Extract the (X, Y) coordinate from the center of the cell holding the provided text.  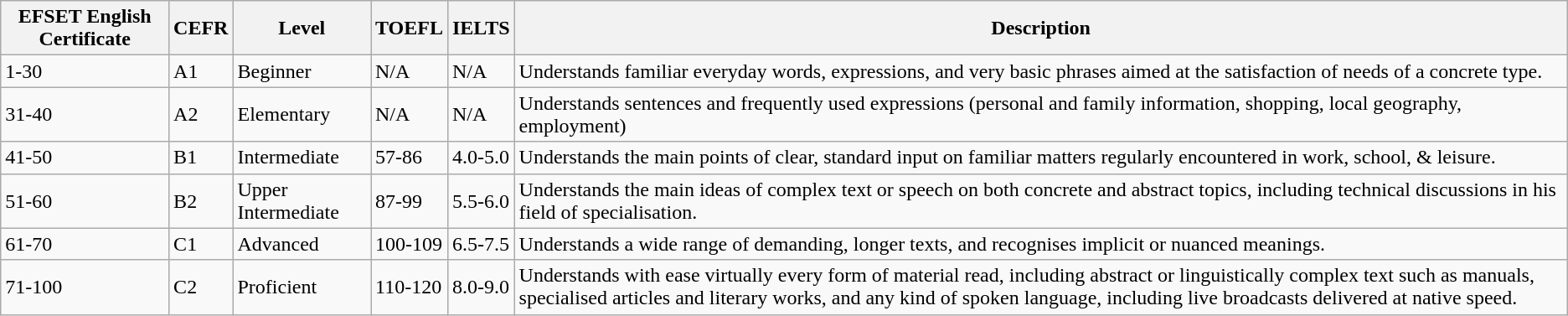
TOEFL (409, 28)
IELTS (481, 28)
C2 (201, 287)
EFSET English Certificate (85, 28)
Advanced (302, 244)
57-86 (409, 158)
A2 (201, 114)
Proficient (302, 287)
4.0-5.0 (481, 158)
51-60 (85, 201)
Upper Intermediate (302, 201)
B2 (201, 201)
41-50 (85, 158)
5.5-6.0 (481, 201)
Beginner (302, 71)
Intermediate (302, 158)
Understands familiar everyday words, expressions, and very basic phrases aimed at the satisfaction of needs of a concrete type. (1040, 71)
Understands the main points of clear, standard input on familiar matters regularly encountered in work, school, & leisure. (1040, 158)
6.5-7.5 (481, 244)
Description (1040, 28)
CEFR (201, 28)
A1 (201, 71)
Understands sentences and frequently used expressions (personal and family information, shopping, local geography, employment) (1040, 114)
71-100 (85, 287)
8.0-9.0 (481, 287)
110-120 (409, 287)
Elementary (302, 114)
31-40 (85, 114)
B1 (201, 158)
61-70 (85, 244)
C1 (201, 244)
100-109 (409, 244)
Level (302, 28)
1-30 (85, 71)
Understands a wide range of demanding, longer texts, and recognises implicit or nuanced meanings. (1040, 244)
87-99 (409, 201)
